For the text-containing cell, return its midpoint in (X, Y) coordinate format. 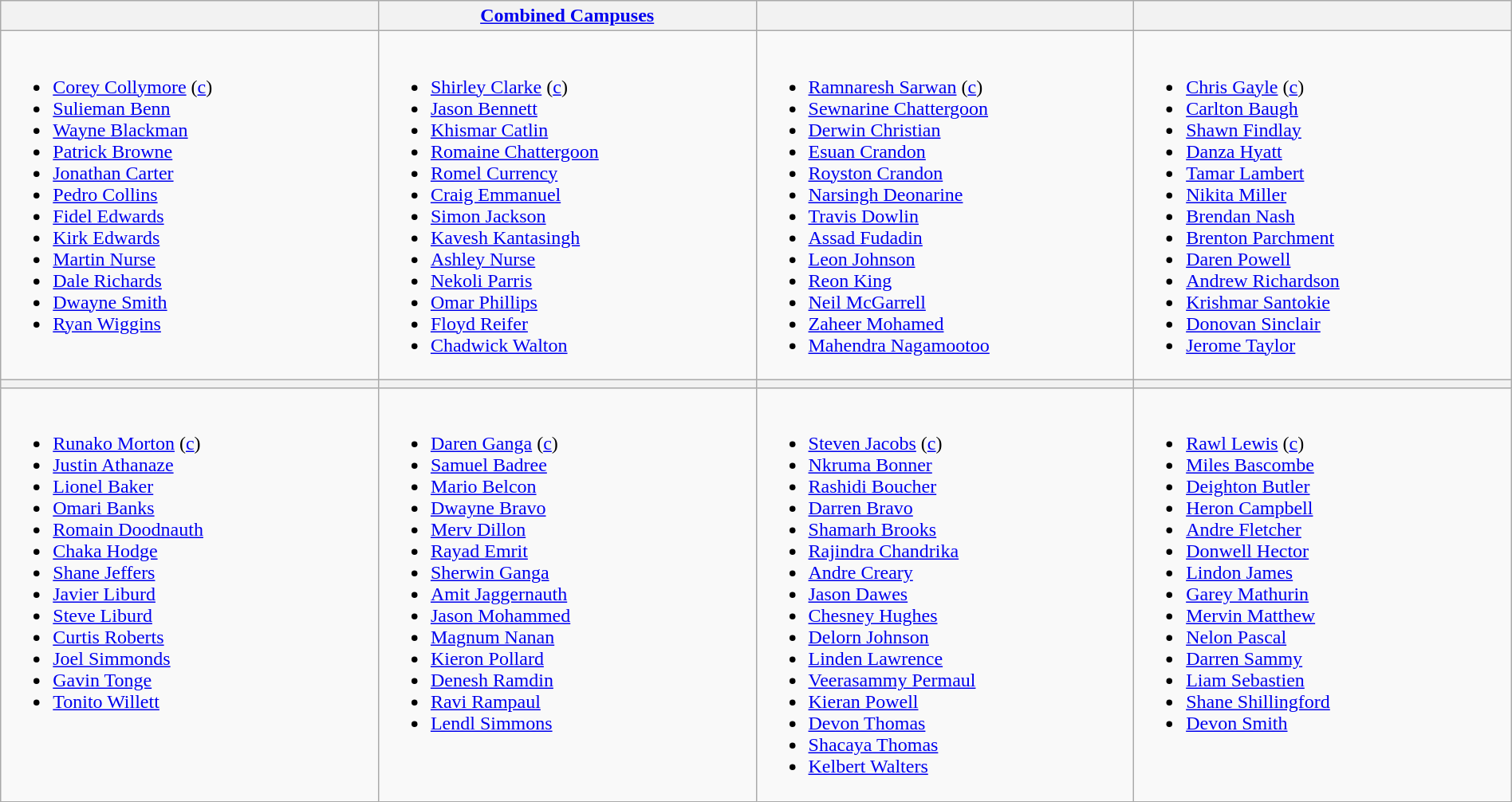
Combined Campuses (567, 16)
